Extract the (X, Y) coordinate from the center of the cell holding the provided text.  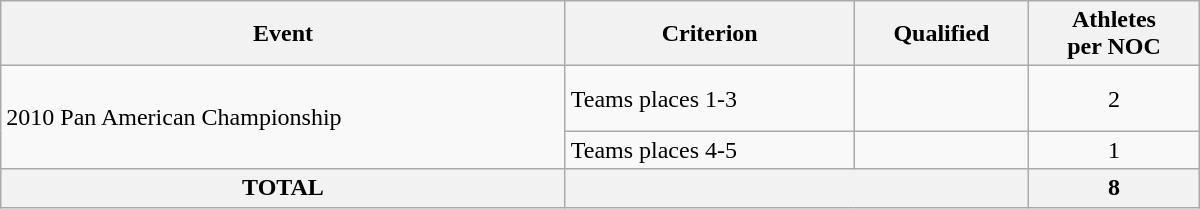
1 (1114, 150)
2010 Pan American Championship (283, 118)
Qualified (942, 34)
Event (283, 34)
Criterion (710, 34)
Teams places 4-5 (710, 150)
2 (1114, 98)
8 (1114, 188)
Athletes per NOC (1114, 34)
Teams places 1-3 (710, 98)
TOTAL (283, 188)
